Find where the given text appears and provide that cell's center as [X, Y] coordinate. 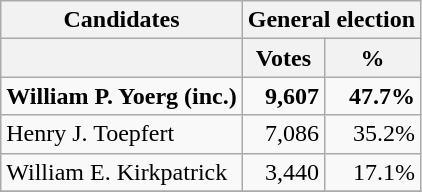
William P. Yoerg (inc.) [122, 96]
Henry J. Toepfert [122, 134]
35.2% [373, 134]
7,086 [283, 134]
47.7% [373, 96]
9,607 [283, 96]
3,440 [283, 172]
Votes [283, 58]
Candidates [122, 20]
William E. Kirkpatrick [122, 172]
% [373, 58]
17.1% [373, 172]
General election [331, 20]
